Determine the [X, Y] coordinate at the center of the cell enclosing the given text.  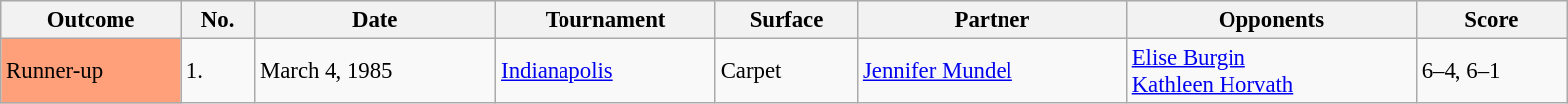
Surface [786, 20]
Partner [993, 20]
Runner-up [92, 72]
No. [218, 20]
Tournament [605, 20]
Date [375, 20]
Score [1491, 20]
Outcome [92, 20]
Indianapolis [605, 72]
Elise Burgin Kathleen Horvath [1270, 72]
Carpet [786, 72]
6–4, 6–1 [1491, 72]
1. [218, 72]
March 4, 1985 [375, 72]
Opponents [1270, 20]
Jennifer Mundel [993, 72]
